Locate the cell with the specified text and output its [X, Y] center coordinate. 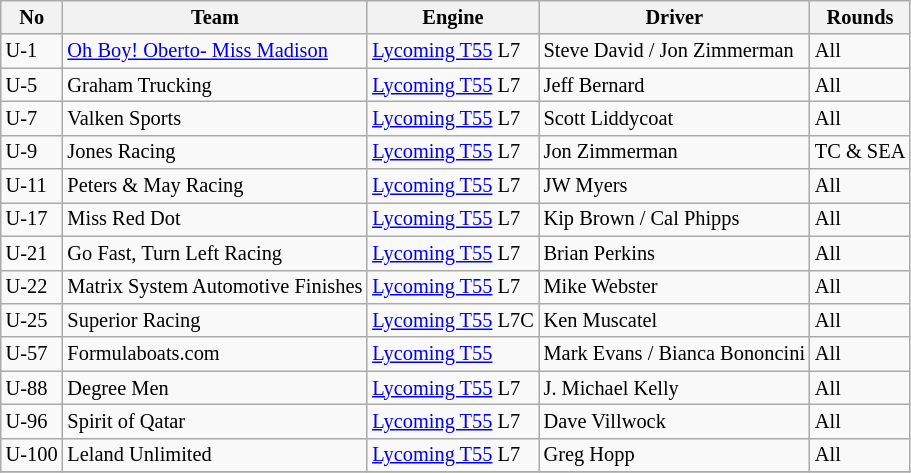
No [32, 17]
U-88 [32, 388]
TC & SEA [860, 152]
U-11 [32, 186]
Scott Liddycoat [674, 118]
U-7 [32, 118]
Jones Racing [216, 152]
Oh Boy! Oberto- Miss Madison [216, 51]
Mark Evans / Bianca Bononcini [674, 354]
Formulaboats.com [216, 354]
Peters & May Racing [216, 186]
Engine [452, 17]
U-22 [32, 287]
Lycoming T55 [452, 354]
Lycoming T55 L7C [452, 320]
U-5 [32, 85]
Go Fast, Turn Left Racing [216, 253]
Rounds [860, 17]
Degree Men [216, 388]
Spirit of Qatar [216, 421]
U-96 [32, 421]
Steve David / Jon Zimmerman [674, 51]
Dave Villwock [674, 421]
JW Myers [674, 186]
J. Michael Kelly [674, 388]
Matrix System Automotive Finishes [216, 287]
Valken Sports [216, 118]
Jeff Bernard [674, 85]
Greg Hopp [674, 455]
Brian Perkins [674, 253]
U-100 [32, 455]
U-9 [32, 152]
U-17 [32, 219]
Mike Webster [674, 287]
Team [216, 17]
Driver [674, 17]
Graham Trucking [216, 85]
Jon Zimmerman [674, 152]
Kip Brown / Cal Phipps [674, 219]
U-57 [32, 354]
U-1 [32, 51]
U-21 [32, 253]
Superior Racing [216, 320]
Miss Red Dot [216, 219]
Ken Muscatel [674, 320]
U-25 [32, 320]
Leland Unlimited [216, 455]
